Search for the cell housing the specified text and yield its [X, Y] center coordinate. 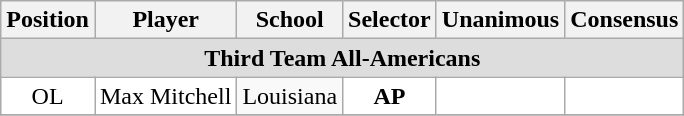
Louisiana [290, 96]
Player [165, 20]
Position [48, 20]
Unanimous [500, 20]
Consensus [624, 20]
School [290, 20]
Third Team All-Americans [342, 58]
OL [48, 96]
AP [390, 96]
Max Mitchell [165, 96]
Selector [390, 20]
